Return (x, y) of the center of cell containing provided text 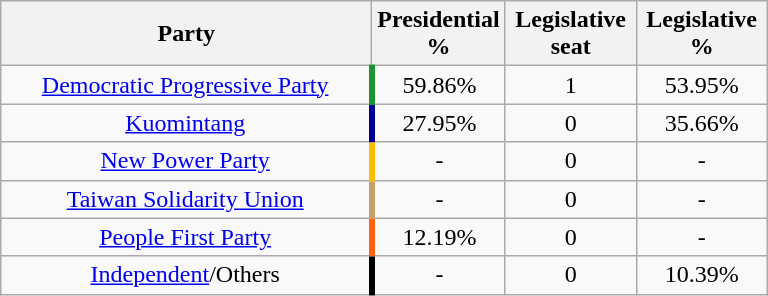
35.66% (702, 123)
Democratic Progressive Party (186, 85)
53.95% (702, 85)
Independent/Others (186, 275)
New Power Party (186, 161)
Legislative % (702, 34)
1 (570, 85)
59.86% (438, 85)
12.19% (438, 237)
10.39% (702, 275)
Presidential % (438, 34)
27.95% (438, 123)
Kuomintang (186, 123)
People First Party (186, 237)
Taiwan Solidarity Union (186, 199)
Party (186, 34)
Legislative seat (570, 34)
